Pinpoint the cell where the given text exists, returning its (x, y) midpoint coordinate. 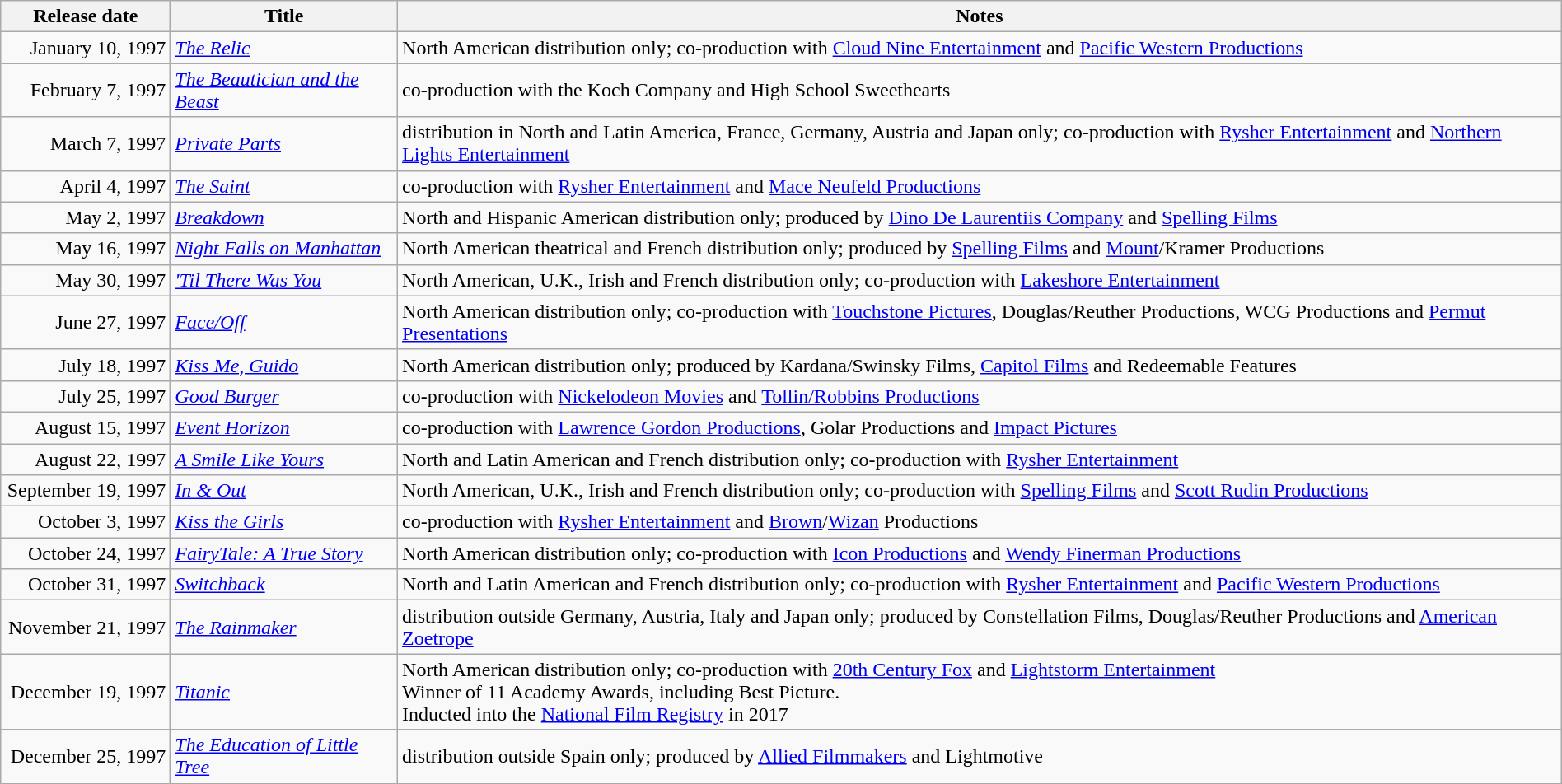
Night Falls on Manhattan (284, 249)
The Relic (284, 48)
The Education of Little Tree (284, 756)
co-production with Rysher Entertainment and Brown/Wizan Productions (980, 522)
co-production with Lawrence Gordon Productions, Golar Productions and Impact Pictures (980, 427)
North and Hispanic American distribution only; produced by Dino De Laurentiis Company and Spelling Films (980, 217)
May 16, 1997 (86, 249)
Event Horizon (284, 427)
Private Parts (284, 143)
The Rainmaker (284, 628)
North American distribution only; co-production with Cloud Nine Entertainment and Pacific Western Productions (980, 48)
February 7, 1997 (86, 91)
May 2, 1997 (86, 217)
April 4, 1997 (86, 186)
co-production with Nickelodeon Movies and Tollin/Robbins Productions (980, 396)
July 25, 1997 (86, 396)
March 7, 1997 (86, 143)
In & Out (284, 491)
October 3, 1997 (86, 522)
co-production with Rysher Entertainment and Mace Neufeld Productions (980, 186)
North and Latin American and French distribution only; co-production with Rysher Entertainment and Pacific Western Productions (980, 585)
December 19, 1997 (86, 692)
co-production with the Koch Company and High School Sweethearts (980, 91)
Notes (980, 16)
Title (284, 16)
North American theatrical and French distribution only; produced by Spelling Films and Mount/Kramer Productions (980, 249)
November 21, 1997 (86, 628)
Titanic (284, 692)
A Smile Like Yours (284, 459)
May 30, 1997 (86, 280)
Breakdown (284, 217)
June 27, 1997 (86, 323)
The Beautician and the Beast (284, 91)
North American, U.K., Irish and French distribution only; co-production with Spelling Films and Scott Rudin Productions (980, 491)
Release date (86, 16)
North American distribution only; co-production with Touchstone Pictures, Douglas/Reuther Productions, WCG Productions and Permut Presentations (980, 323)
North American, U.K., Irish and French distribution only; co-production with Lakeshore Entertainment (980, 280)
Good Burger (284, 396)
Switchback (284, 585)
distribution outside Spain only; produced by Allied Filmmakers and Lightmotive (980, 756)
'Til There Was You (284, 280)
December 25, 1997 (86, 756)
October 31, 1997 (86, 585)
August 22, 1997 (86, 459)
Kiss the Girls (284, 522)
North American distribution only; produced by Kardana/Swinsky Films, Capitol Films and Redeemable Features (980, 365)
September 19, 1997 (86, 491)
North American distribution only; co-production with Icon Productions and Wendy Finerman Productions (980, 553)
October 24, 1997 (86, 553)
FairyTale: A True Story (284, 553)
July 18, 1997 (86, 365)
January 10, 1997 (86, 48)
North and Latin American and French distribution only; co-production with Rysher Entertainment (980, 459)
distribution outside Germany, Austria, Italy and Japan only; produced by Constellation Films, Douglas/Reuther Productions and American Zoetrope (980, 628)
Face/Off (284, 323)
August 15, 1997 (86, 427)
Kiss Me, Guido (284, 365)
The Saint (284, 186)
